Scan for the cell matching the given text and deliver its (X, Y) coordinate at center. 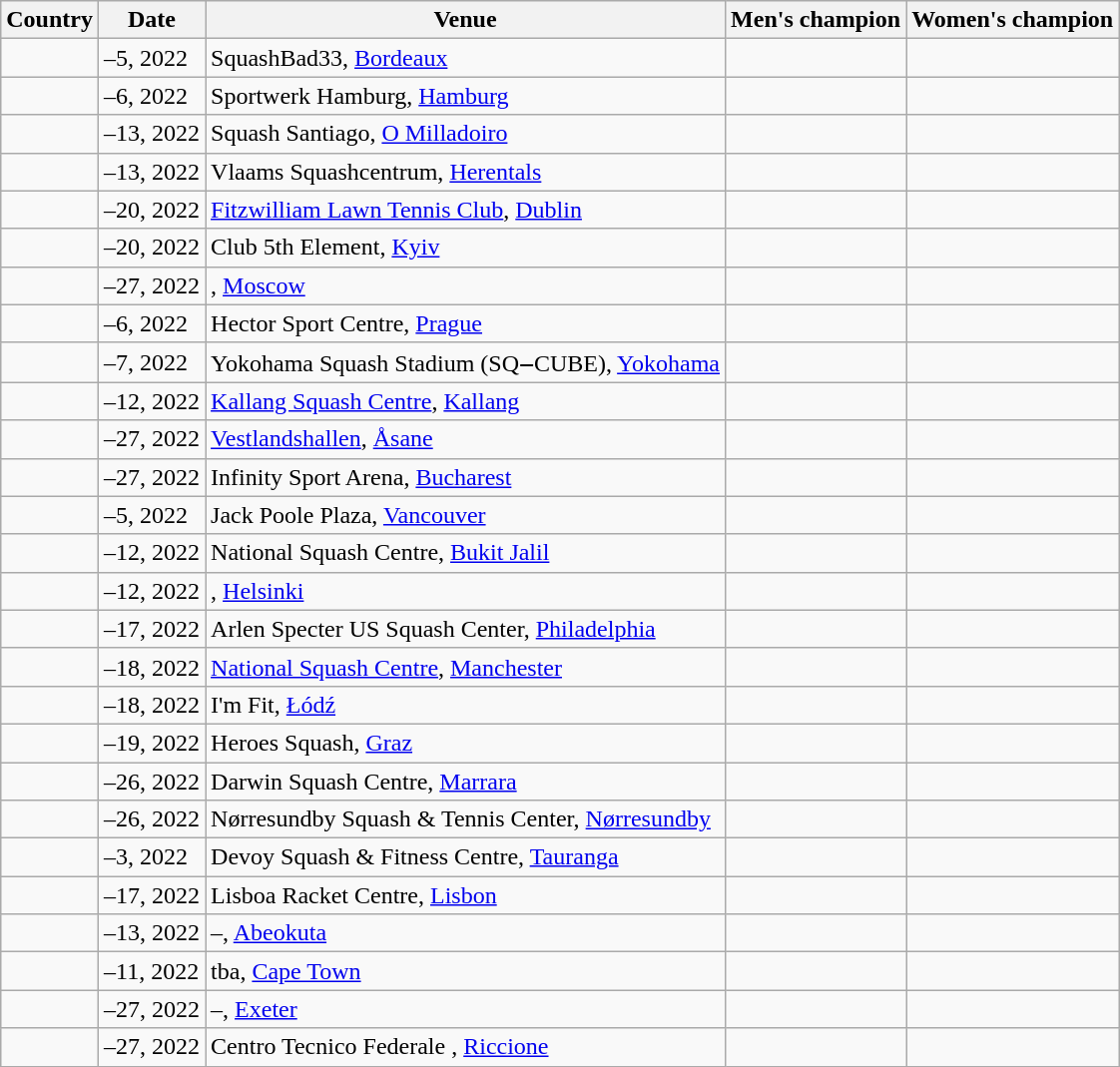
Country (50, 20)
National Squash Centre, Manchester (465, 667)
Venue (465, 20)
Hector Sport Centre, Prague (465, 323)
Lisboa Racket Centre, Lisbon (465, 895)
–, Exeter (465, 1009)
Darwin Squash Centre, Marrara (465, 782)
–3, 2022 (152, 857)
I'm Fit, Łódź (465, 705)
Sportwerk Hamburg, Hamburg (465, 96)
National Squash Centre, Bukit Jalil (465, 553)
, Helsinki (465, 591)
tba, Cape Town (465, 971)
–11, 2022 (152, 971)
Infinity Sport Arena, Bucharest (465, 477)
Kallang Squash Centre, Kallang (465, 401)
Yokohama Squash Stadium (SQ‒CUBE), Yokohama (465, 362)
Vestlandshallen, Åsane (465, 439)
Centro Tecnico Federale , Riccione (465, 1047)
–19, 2022 (152, 743)
Women's champion (1012, 20)
Heroes Squash, Graz (465, 743)
Nørresundby Squash & Tennis Center, Nørresundby (465, 819)
Vlaams Squashcentrum, Herentals (465, 172)
Jack Poole Plaza, Vancouver (465, 515)
Squash Santiago, O Milladoiro (465, 134)
Devoy Squash & Fitness Centre, Tauranga (465, 857)
–7, 2022 (152, 362)
–, Abeokuta (465, 933)
Date (152, 20)
SquashBad33, Bordeaux (465, 58)
Men's champion (817, 20)
Arlen Specter US Squash Center, Philadelphia (465, 629)
Fitzwilliam Lawn Tennis Club, Dublin (465, 210)
Club 5th Element, Kyiv (465, 248)
, Moscow (465, 285)
